Scan for the cell matching the given text and deliver its [X, Y] coordinate at center. 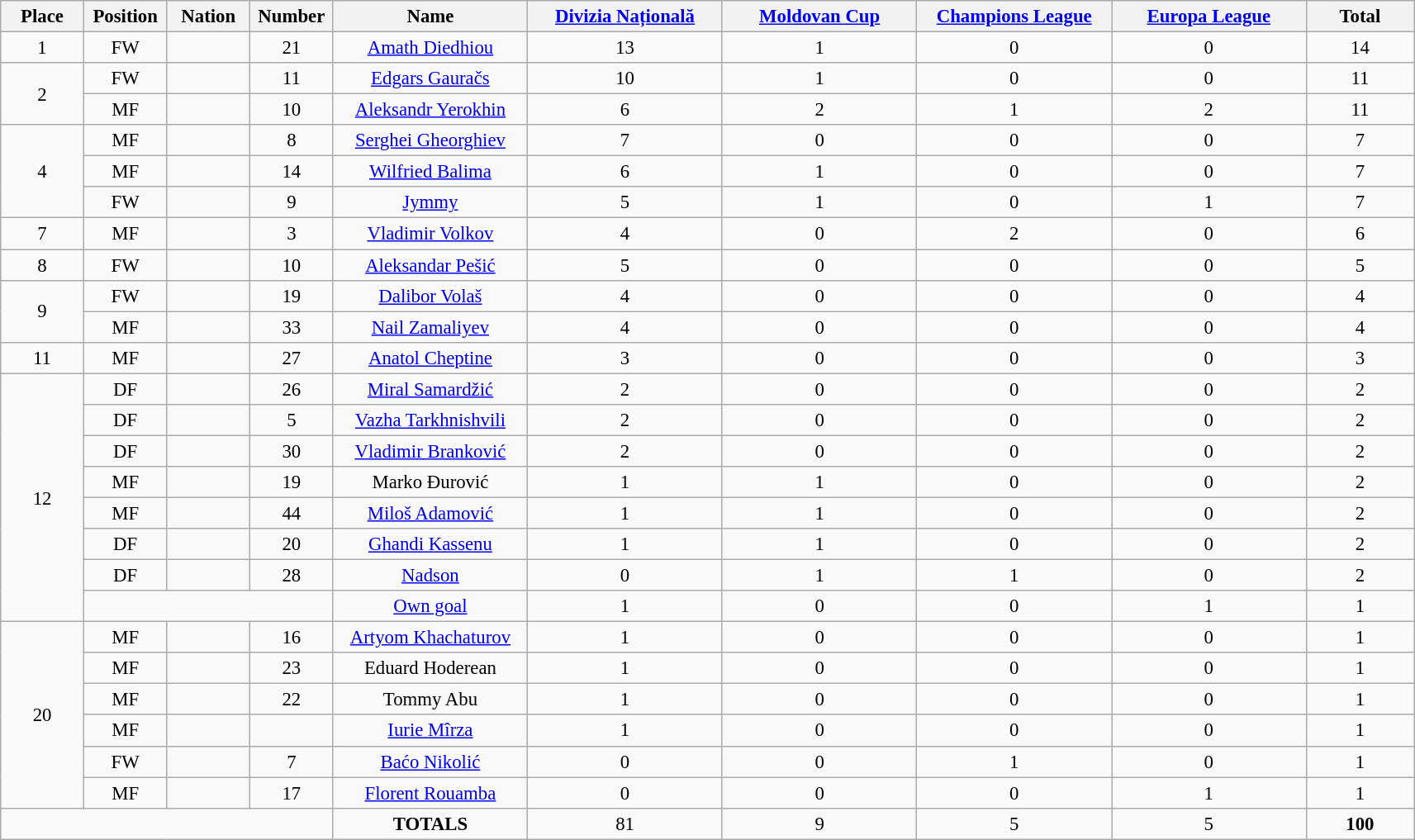
17 [292, 793]
13 [625, 48]
33 [292, 327]
Anatol Cheptine [430, 358]
Artyom Khachaturov [430, 638]
Marko Đurović [430, 482]
Iurie Mîrza [430, 731]
Moldovan Cup [819, 17]
Serghei Gheorghiev [430, 140]
12 [43, 497]
Name [430, 17]
16 [292, 638]
27 [292, 358]
Nadson [430, 576]
30 [292, 451]
21 [292, 48]
Florent Rouamba [430, 793]
44 [292, 513]
81 [625, 823]
Aleksandr Yerokhin [430, 110]
Total [1360, 17]
Baćo Nikolić [430, 762]
28 [292, 576]
Position [126, 17]
Vazha Tarkhnishvili [430, 420]
Aleksandar Pešić [430, 265]
Tommy Abu [430, 700]
Europa League [1209, 17]
Wilfried Balima [430, 172]
Vladimir Branković [430, 451]
Miloš Adamović [430, 513]
Nation [208, 17]
Edgars Gauračs [430, 78]
Own goal [430, 606]
Vladimir Volkov [430, 234]
Number [292, 17]
22 [292, 700]
Miral Samardžić [430, 389]
23 [292, 668]
100 [1360, 823]
Jymmy [430, 202]
26 [292, 389]
Divizia Națională [625, 17]
TOTALS [430, 823]
Ghandi Kassenu [430, 544]
Champions League [1014, 17]
Nail Zamaliyev [430, 327]
Place [43, 17]
Amath Diedhiou [430, 48]
Eduard Hoderean [430, 668]
Dalibor Volaš [430, 296]
